Determine the (X, Y) coordinate at the center of the cell enclosing the given text.  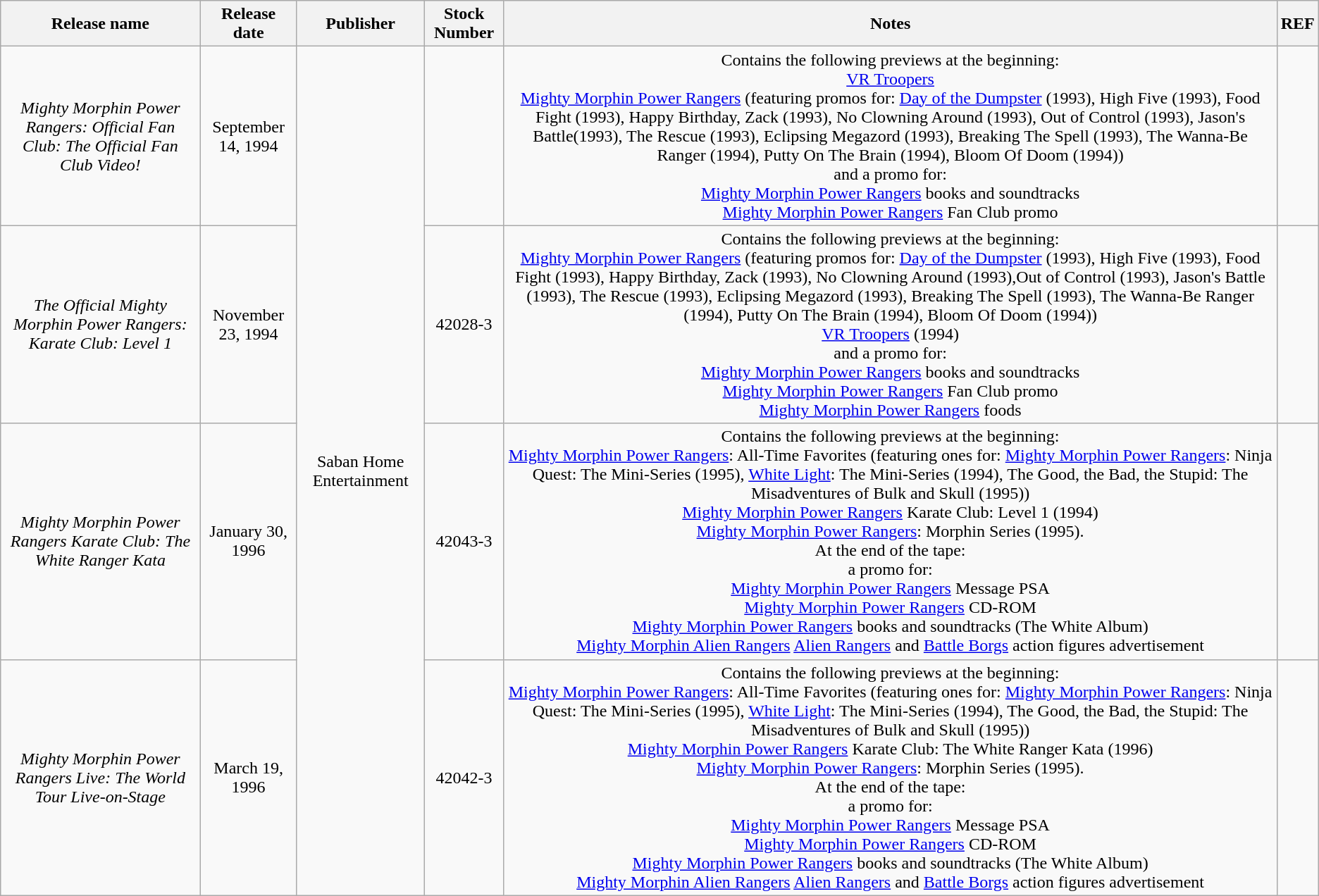
42028-3 (464, 324)
September 14, 1994 (248, 136)
November 23, 1994 (248, 324)
Publisher (361, 24)
42042-3 (464, 778)
Notes (891, 24)
Release name (100, 24)
March 19, 1996 (248, 778)
Mighty Morphin Power Rangers Live: The World Tour Live-on-Stage (100, 778)
The Official Mighty Morphin Power Rangers: Karate Club: Level 1 (100, 324)
42043-3 (464, 541)
Stock Number (464, 24)
Mighty Morphin Power Rangers: Official Fan Club: The Official Fan Club Video! (100, 136)
Mighty Morphin Power Rangers Karate Club: The White Ranger Kata (100, 541)
REF (1298, 24)
Saban Home Entertainment (361, 471)
Release date (248, 24)
January 30, 1996 (248, 541)
